Provide the [x, y] coordinate of the cell's center where the given text is located.  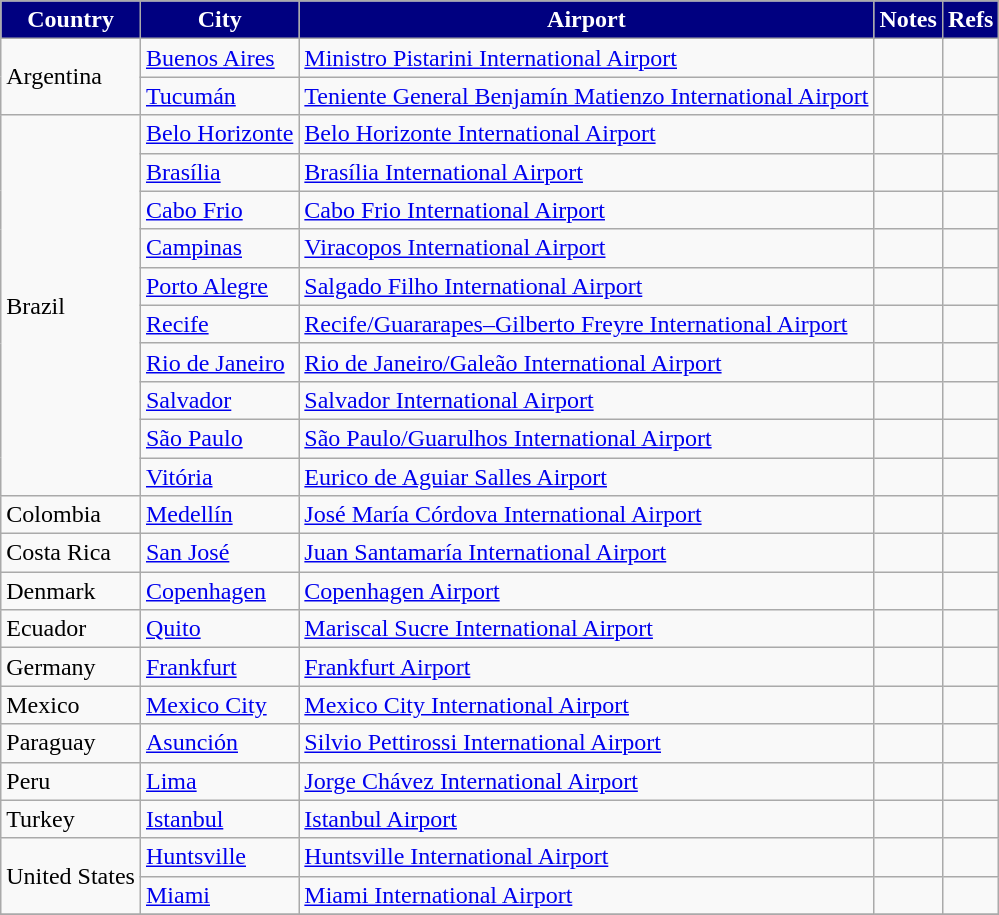
Copenhagen Airport [586, 591]
Huntsville [219, 857]
Recife [219, 324]
Paraguay [71, 743]
Rio de Janeiro/Galeão International Airport [586, 362]
Asunción [219, 743]
Germany [71, 667]
Mexico City [219, 705]
Miami International Airport [586, 895]
Turkey [71, 819]
Huntsville International Airport [586, 857]
Notes [908, 20]
Frankfurt Airport [586, 667]
Ecuador [71, 629]
Jorge Chávez International Airport [586, 781]
City [219, 20]
Denmark [71, 591]
Cabo Frio International Airport [586, 210]
Buenos Aires [219, 58]
Ministro Pistarini International Airport [586, 58]
Brazil [71, 306]
Mexico [71, 705]
Airport [586, 20]
Eurico de Aguiar Salles Airport [586, 477]
Brasília International Airport [586, 172]
Vitória [219, 477]
Rio de Janeiro [219, 362]
Quito [219, 629]
Belo Horizonte [219, 134]
San José [219, 553]
Tucumán [219, 96]
Costa Rica [71, 553]
Juan Santamaría International Airport [586, 553]
Istanbul [219, 819]
Medellín [219, 515]
Teniente General Benjamín Matienzo International Airport [586, 96]
Frankfurt [219, 667]
Silvio Pettirossi International Airport [586, 743]
Refs [970, 20]
Campinas [219, 248]
Argentina [71, 77]
São Paulo [219, 438]
Istanbul Airport [586, 819]
Cabo Frio [219, 210]
São Paulo/Guarulhos International Airport [586, 438]
Recife/Guararapes–Gilberto Freyre International Airport [586, 324]
Miami [219, 895]
Colombia [71, 515]
Lima [219, 781]
Salvador [219, 400]
Porto Alegre [219, 286]
Salvador International Airport [586, 400]
Belo Horizonte International Airport [586, 134]
José María Córdova International Airport [586, 515]
Salgado Filho International Airport [586, 286]
Copenhagen [219, 591]
Mexico City International Airport [586, 705]
Country [71, 20]
Peru [71, 781]
United States [71, 876]
Brasília [219, 172]
Mariscal Sucre International Airport [586, 629]
Viracopos International Airport [586, 248]
